Identify which cell holds the provided text, then report its [X, Y] central coordinate. 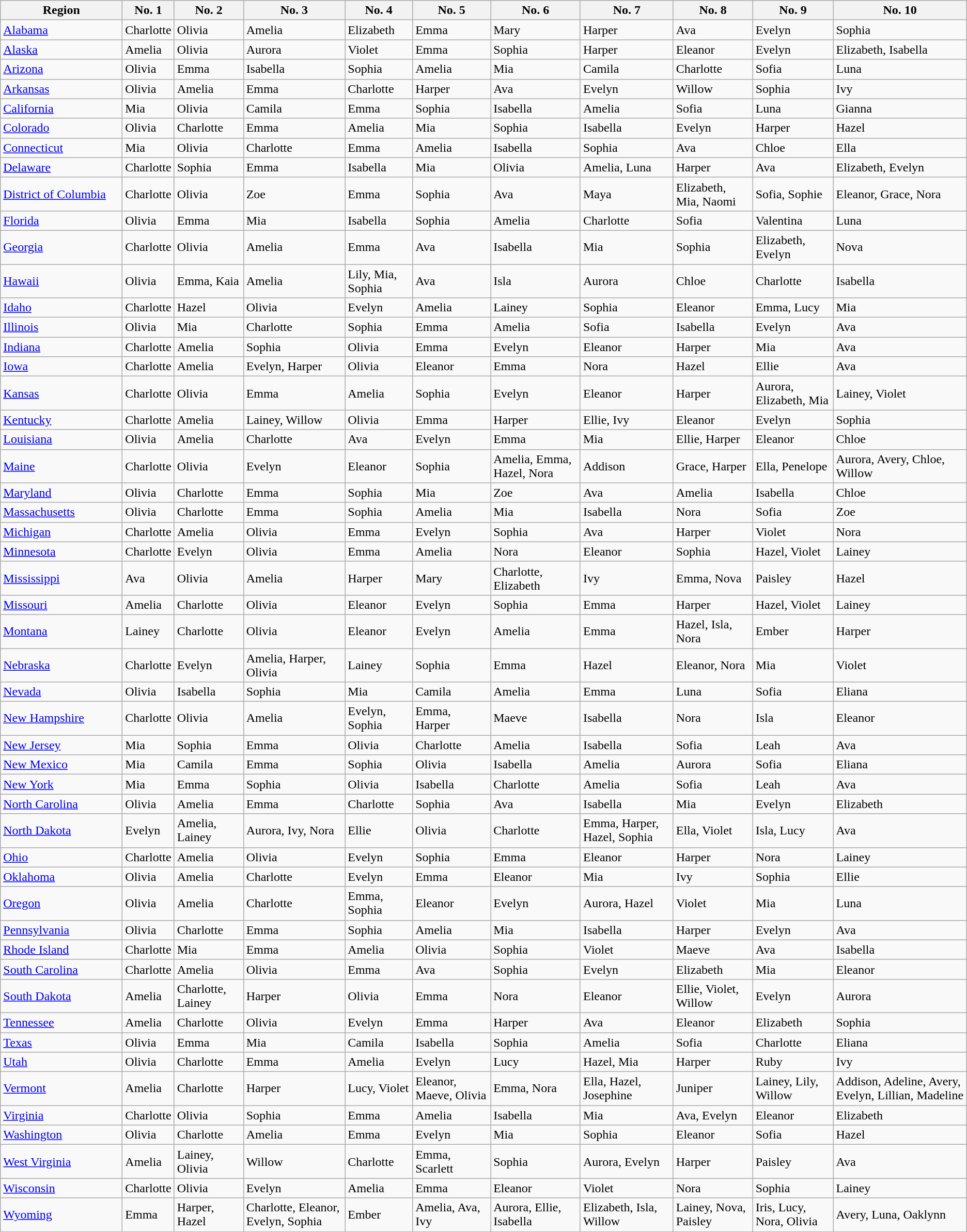
Idaho [61, 308]
Elizabeth, Isla, Willow [627, 1214]
Evelyn, Sophia [379, 719]
Rhode Island [61, 950]
Isla, Lucy [793, 830]
Addison, Adeline, Avery, Evelyn, Lillian, Madeline [900, 1088]
Washington [61, 1135]
Evelyn, Harper [294, 367]
Emma, Harper, Hazel, Sophia [627, 830]
Hazel, Isla, Nora [713, 631]
Aurora, Ellie, Isabella [536, 1214]
Lainey, Willow [294, 420]
North Carolina [61, 804]
Ella [900, 148]
Sofia, Sophie [793, 194]
No. 8 [713, 10]
California [61, 108]
Eleanor, Nora [713, 665]
Maine [61, 466]
West Virginia [61, 1162]
Ella, Hazel, Josephine [627, 1088]
Kentucky [61, 420]
Eleanor, Maeve, Olivia [451, 1088]
Wyoming [61, 1214]
Ava, Evelyn [713, 1115]
Ellie, Ivy [627, 420]
Elizabeth, Isabella [900, 50]
Aurora, Avery, Chloe, Willow [900, 466]
Utah [61, 1062]
Delaware [61, 167]
Pennsylvania [61, 930]
South Carolina [61, 969]
Emma, Kaia [209, 281]
Lucy, Violet [379, 1088]
Hawaii [61, 281]
Oregon [61, 904]
Addison [627, 466]
Eleanor, Grace, Nora [900, 194]
Emma, Harper [451, 719]
Charlotte, Lainey [209, 996]
Charlotte, Elizabeth [536, 578]
Louisiana [61, 439]
Emma, Scarlett [451, 1162]
Montana [61, 631]
Maya [627, 194]
Ruby [793, 1062]
Juniper [713, 1088]
No. 4 [379, 10]
Texas [61, 1043]
Vermont [61, 1088]
Amelia, Emma, Hazel, Nora [536, 466]
Mississippi [61, 578]
Ella, Penelope [793, 466]
Michigan [61, 532]
Oklahoma [61, 877]
Emma, Nova [713, 578]
Emma, Sophia [379, 904]
Ellie, Violet, Willow [713, 996]
Lainey, Lily, Willow [793, 1088]
Charlotte, Eleanor, Evelyn, Sophia [294, 1214]
Missouri [61, 605]
No. 3 [294, 10]
Nova [900, 247]
Arkansas [61, 89]
Alaska [61, 50]
Indiana [61, 347]
Maryland [61, 493]
Ohio [61, 857]
Connecticut [61, 148]
Lucy [536, 1062]
Amelia, Harper, Olivia [294, 665]
New Mexico [61, 765]
Emma, Lucy [793, 308]
Grace, Harper [713, 466]
Harper, Hazel [209, 1214]
No. 9 [793, 10]
Alabama [61, 30]
Iowa [61, 367]
No. 5 [451, 10]
Tennessee [61, 1022]
Amelia, Luna [627, 167]
Nevada [61, 692]
New Jersey [61, 745]
Nebraska [61, 665]
Iris, Lucy, Nora, Olivia [793, 1214]
South Dakota [61, 996]
Aurora, Ivy, Nora [294, 830]
Lily, Mia, Sophia [379, 281]
Elizabeth, Mia, Naomi [713, 194]
Valentina [793, 220]
New Hampshire [61, 719]
Amelia, Ava, Ivy [451, 1214]
Georgia [61, 247]
Florida [61, 220]
Aurora, Hazel [627, 904]
Avery, Luna, Oaklynn [900, 1214]
Illinois [61, 327]
Amelia, Lainey [209, 830]
Emma, Nora [536, 1088]
Lainey, Olivia [209, 1162]
Arizona [61, 69]
Colorado [61, 128]
New York [61, 784]
Region [61, 10]
Ella, Violet [713, 830]
Wisconsin [61, 1188]
North Dakota [61, 830]
Hazel, Mia [627, 1062]
Aurora, Evelyn [627, 1162]
Virginia [61, 1115]
Minnesota [61, 551]
Kansas [61, 393]
No. 7 [627, 10]
District of Columbia [61, 194]
Aurora, Elizabeth, Mia [793, 393]
No. 1 [148, 10]
No. 6 [536, 10]
No. 2 [209, 10]
Ellie, Harper [713, 439]
Massachusetts [61, 512]
Gianna [900, 108]
Lainey, Violet [900, 393]
Lainey, Nova, Paisley [713, 1214]
No. 10 [900, 10]
